Extract the (X, Y) coordinate from the center of the cell holding the provided text.  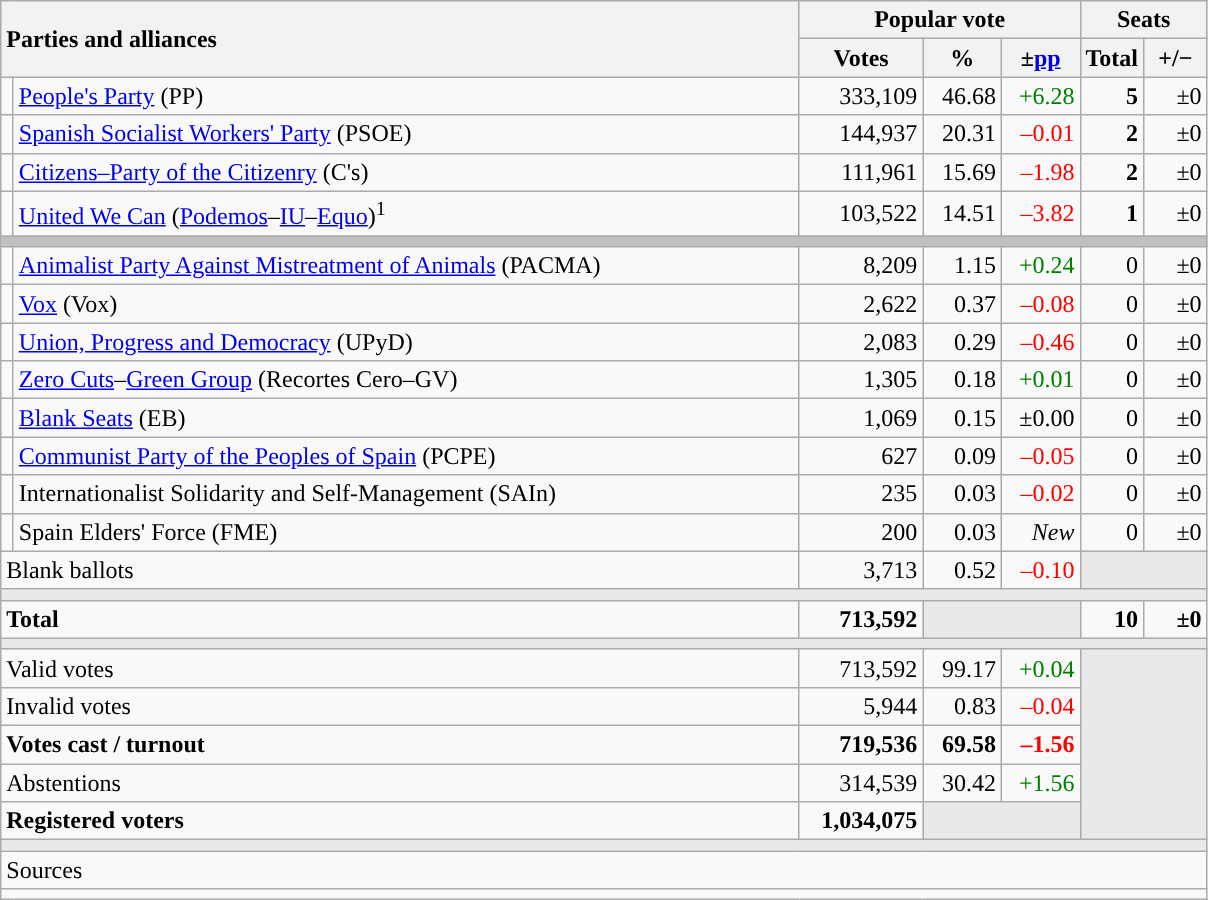
Popular vote (940, 20)
–1.56 (1040, 745)
Invalid votes (400, 706)
±0.00 (1040, 418)
2,083 (861, 342)
0.29 (962, 342)
0.52 (962, 570)
1 (1112, 214)
Parties and alliances (400, 39)
Zero Cuts–Green Group (Recortes Cero–GV) (406, 380)
314,539 (861, 783)
144,937 (861, 134)
–0.10 (1040, 570)
0.09 (962, 456)
3,713 (861, 570)
14.51 (962, 214)
+/− (1176, 58)
1,069 (861, 418)
69.58 (962, 745)
20.31 (962, 134)
Sources (604, 870)
0.37 (962, 304)
99.17 (962, 668)
Seats (1144, 20)
Votes (861, 58)
Internationalist Solidarity and Self-Management (SAIn) (406, 494)
2,622 (861, 304)
Union, Progress and Democracy (UPyD) (406, 342)
United We Can (Podemos–IU–Equo)1 (406, 214)
8,209 (861, 266)
103,522 (861, 214)
10 (1112, 619)
–0.08 (1040, 304)
–0.05 (1040, 456)
% (962, 58)
5,944 (861, 706)
Spain Elders' Force (FME) (406, 532)
111,961 (861, 172)
0.83 (962, 706)
–0.01 (1040, 134)
Vox (Vox) (406, 304)
+0.01 (1040, 380)
1,034,075 (861, 821)
Communist Party of the Peoples of Spain (PCPE) (406, 456)
Blank ballots (400, 570)
+0.24 (1040, 266)
–1.98 (1040, 172)
235 (861, 494)
1,305 (861, 380)
–0.04 (1040, 706)
46.68 (962, 96)
627 (861, 456)
±pp (1040, 58)
+1.56 (1040, 783)
+6.28 (1040, 96)
333,109 (861, 96)
+0.04 (1040, 668)
Spanish Socialist Workers' Party (PSOE) (406, 134)
5 (1112, 96)
Animalist Party Against Mistreatment of Animals (PACMA) (406, 266)
–0.46 (1040, 342)
Blank Seats (EB) (406, 418)
0.15 (962, 418)
0.18 (962, 380)
–3.82 (1040, 214)
Valid votes (400, 668)
New (1040, 532)
Votes cast / turnout (400, 745)
–0.02 (1040, 494)
15.69 (962, 172)
30.42 (962, 783)
Citizens–Party of the Citizenry (C's) (406, 172)
200 (861, 532)
People's Party (PP) (406, 96)
Registered voters (400, 821)
1.15 (962, 266)
Abstentions (400, 783)
719,536 (861, 745)
